Scan for the cell matching the given text and deliver its [X, Y] coordinate at center. 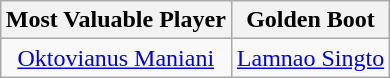
Lamnao Singto [310, 58]
Golden Boot [310, 20]
Most Valuable Player [116, 20]
Oktovianus Maniani [116, 58]
